Output the (X, Y) coordinate of the center of the cell containing the given text.  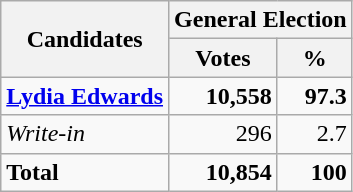
100 (314, 172)
Candidates (85, 39)
Votes (224, 58)
Total (85, 172)
296 (224, 134)
10,854 (224, 172)
97.3 (314, 96)
% (314, 58)
Write-in (85, 134)
10,558 (224, 96)
2.7 (314, 134)
General Election (261, 20)
Lydia Edwards (85, 96)
